From the cell containing the given text, extract its center point as [X, Y] coordinate. 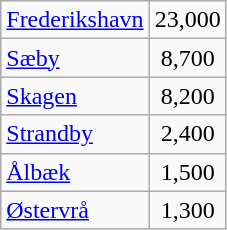
Skagen [75, 96]
1,500 [188, 172]
23,000 [188, 20]
Strandby [75, 134]
8,200 [188, 96]
Sæby [75, 58]
Østervrå [75, 210]
Ålbæk [75, 172]
1,300 [188, 210]
Frederikshavn [75, 20]
8,700 [188, 58]
2,400 [188, 134]
